Search for the cell housing the specified text and yield its (X, Y) center coordinate. 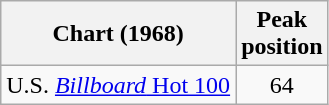
Peakposition (282, 34)
Chart (1968) (118, 34)
64 (282, 85)
U.S. Billboard Hot 100 (118, 85)
